Provide the [X, Y] coordinate of the cell's center where the given text is located.  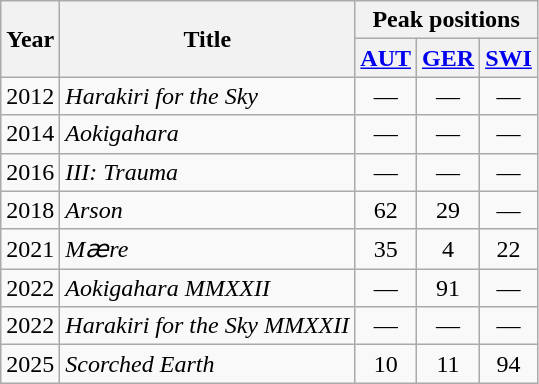
Aokigahara [208, 134]
2012 [30, 96]
Year [30, 39]
11 [448, 364]
Harakiri for the Sky [208, 96]
35 [386, 249]
SWI [509, 58]
Arson [208, 210]
62 [386, 210]
94 [509, 364]
2014 [30, 134]
2018 [30, 210]
91 [448, 288]
III: Trauma [208, 172]
2021 [30, 249]
Mӕre [208, 249]
22 [509, 249]
2016 [30, 172]
4 [448, 249]
Scorched Earth [208, 364]
2025 [30, 364]
AUT [386, 58]
Aokigahara MMXXII [208, 288]
GER [448, 58]
Peak positions [446, 20]
10 [386, 364]
Title [208, 39]
29 [448, 210]
Harakiri for the Sky MMXXII [208, 326]
